From the cell containing the given text, extract its center point as (x, y) coordinate. 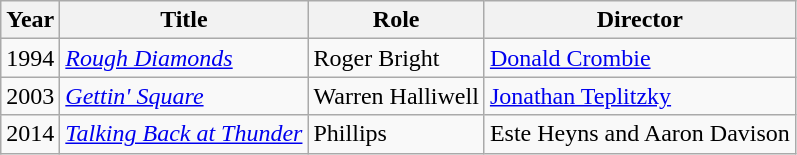
Gettin' Square (184, 96)
2014 (30, 134)
Talking Back at Thunder (184, 134)
Rough Diamonds (184, 58)
Donald Crombie (640, 58)
2003 (30, 96)
Role (396, 20)
Jonathan Teplitzky (640, 96)
Phillips (396, 134)
Year (30, 20)
Warren Halliwell (396, 96)
1994 (30, 58)
Title (184, 20)
Director (640, 20)
Este Heyns and Aaron Davison (640, 134)
Roger Bright (396, 58)
